Capture the cell that displays the provided text and extract its (X, Y) central coordinate. 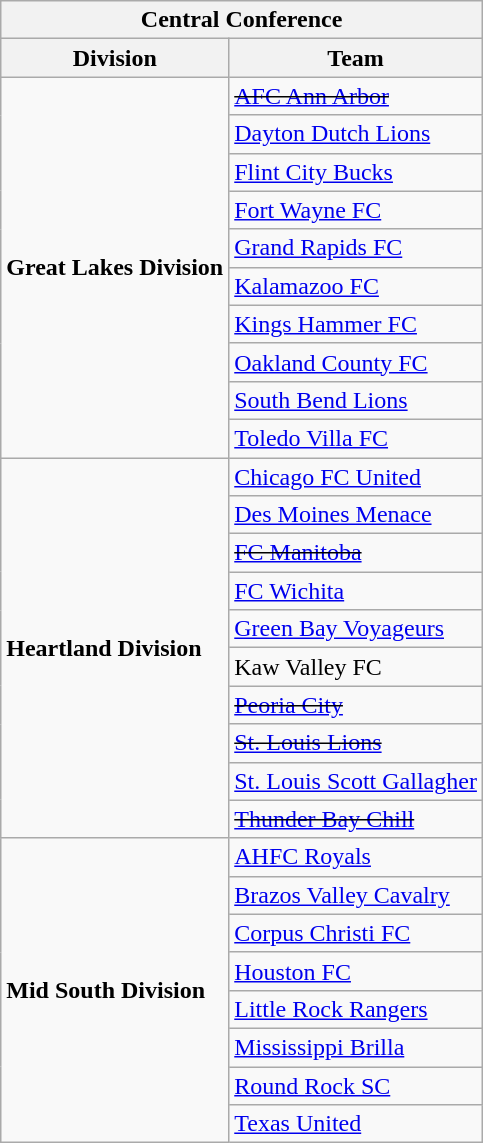
Central Conference (242, 20)
South Bend Lions (356, 400)
Thunder Bay Chill (356, 819)
FC Manitoba (356, 553)
Brazos Valley Cavalry (356, 895)
Oakland County FC (356, 362)
Green Bay Voyageurs (356, 629)
Great Lakes Division (115, 268)
Team (356, 58)
St. Louis Lions (356, 743)
Little Rock Rangers (356, 1009)
Texas United (356, 1124)
Kalamazoo FC (356, 286)
Division (115, 58)
AFC Ann Arbor (356, 96)
Flint City Bucks (356, 172)
Mid South Division (115, 990)
Chicago FC United (356, 477)
Des Moines Menace (356, 515)
Heartland Division (115, 648)
Fort Wayne FC (356, 210)
Kaw Valley FC (356, 667)
Grand Rapids FC (356, 248)
Corpus Christi FC (356, 933)
Houston FC (356, 971)
Round Rock SC (356, 1085)
Toledo Villa FC (356, 438)
FC Wichita (356, 591)
St. Louis Scott Gallagher (356, 781)
Mississippi Brilla (356, 1047)
Dayton Dutch Lions (356, 134)
AHFC Royals (356, 857)
Kings Hammer FC (356, 324)
Peoria City (356, 705)
